Return [X, Y] of the center of cell containing provided text 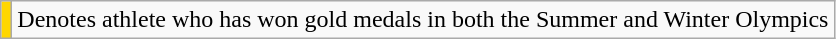
Denotes athlete who has won gold medals in both the Summer and Winter Olympics [423, 20]
